Find where the given text appears and provide that cell's center as [x, y] coordinate. 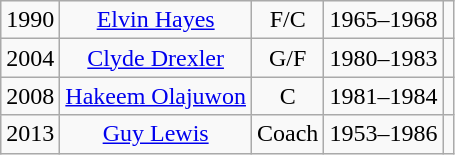
1965–1968 [384, 20]
2013 [30, 134]
Coach [287, 134]
Clyde Drexler [156, 58]
C [287, 96]
2008 [30, 96]
1990 [30, 20]
Elvin Hayes [156, 20]
1980–1983 [384, 58]
1953–1986 [384, 134]
Guy Lewis [156, 134]
1981–1984 [384, 96]
Hakeem Olajuwon [156, 96]
F/C [287, 20]
G/F [287, 58]
2004 [30, 58]
